Provide the (X, Y) coordinate of the cell's center where the given text is located.  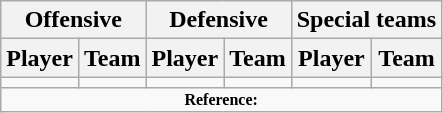
Defensive (218, 20)
Offensive (74, 20)
Reference: (222, 100)
Special teams (366, 20)
